Capture the cell that displays the provided text and extract its [X, Y] central coordinate. 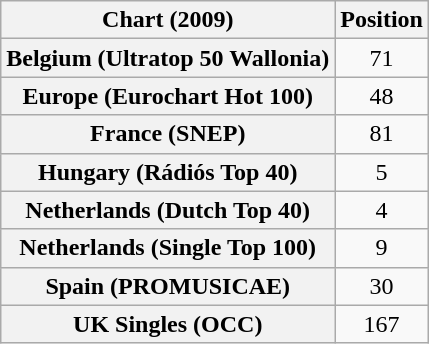
30 [382, 286]
France (SNEP) [168, 134]
81 [382, 134]
5 [382, 172]
UK Singles (OCC) [168, 324]
71 [382, 58]
Netherlands (Dutch Top 40) [168, 210]
Hungary (Rádiós Top 40) [168, 172]
Chart (2009) [168, 20]
167 [382, 324]
9 [382, 248]
Spain (PROMUSICAE) [168, 286]
48 [382, 96]
Europe (Eurochart Hot 100) [168, 96]
4 [382, 210]
Belgium (Ultratop 50 Wallonia) [168, 58]
Netherlands (Single Top 100) [168, 248]
Position [382, 20]
